For the text-containing cell, return its midpoint in (x, y) coordinate format. 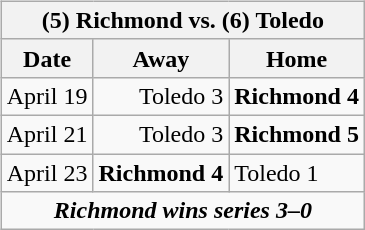
Date (47, 58)
Away (161, 58)
Toledo 1 (297, 173)
Home (297, 58)
Richmond 5 (297, 134)
April 23 (47, 173)
(5) Richmond vs. (6) Toledo (182, 20)
April 19 (47, 96)
Richmond wins series 3–0 (182, 211)
April 21 (47, 134)
